Return (X, Y) of the center of cell containing provided text 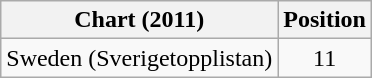
Chart (2011) (140, 20)
Sweden (Sverigetopplistan) (140, 58)
Position (325, 20)
11 (325, 58)
